Return the [X, Y] coordinate for the center point of the cell that contains the specified text.  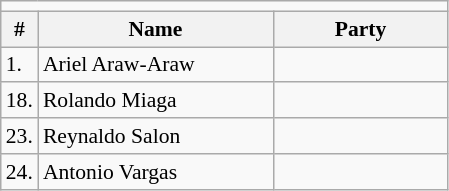
Reynaldo Salon [156, 136]
18. [20, 101]
1. [20, 65]
Antonio Vargas [156, 172]
# [20, 29]
Rolando Miaga [156, 101]
23. [20, 136]
24. [20, 172]
Ariel Araw-Araw [156, 65]
Name [156, 29]
Party [360, 29]
